Output the (X, Y) coordinate of the center of the cell containing the given text.  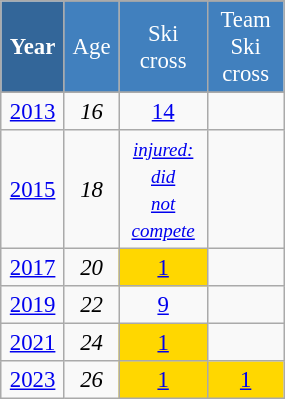
14 (164, 112)
2017 (33, 268)
Year (33, 47)
22 (91, 305)
Team Ski cross (246, 47)
16 (91, 112)
9 (164, 305)
Ski cross (164, 47)
injured: didnot compete (164, 190)
2019 (33, 305)
2015 (33, 190)
20 (91, 268)
2013 (33, 112)
2021 (33, 343)
24 (91, 343)
Age (91, 47)
18 (91, 190)
